Return [x, y] of the center of cell containing provided text 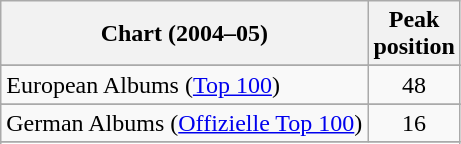
European Albums (Top 100) [184, 85]
German Albums (Offizielle Top 100) [184, 123]
Chart (2004–05) [184, 34]
16 [414, 123]
48 [414, 85]
Peakposition [414, 34]
